Locate the cell with the specified text and output its [x, y] center coordinate. 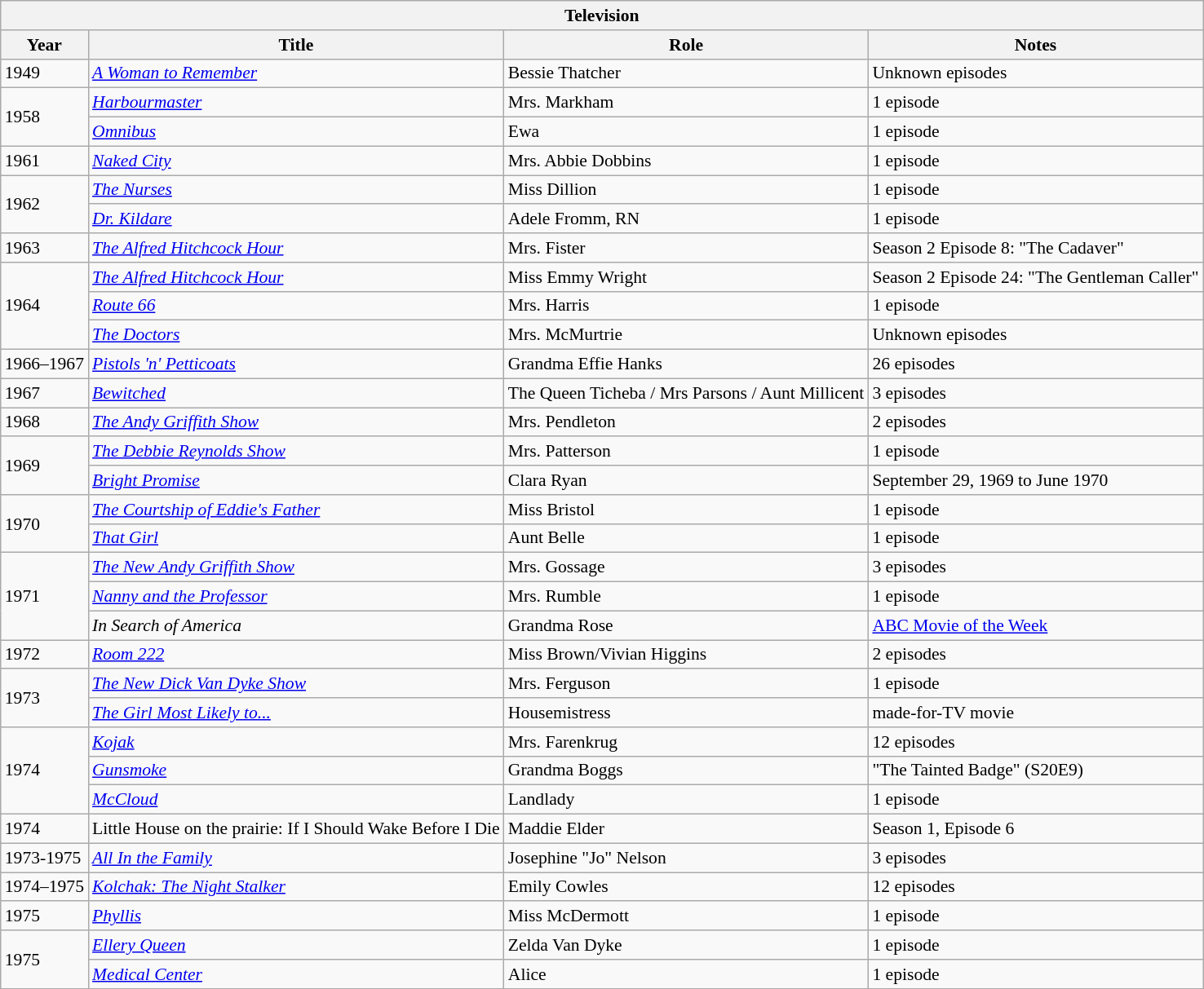
1968 [44, 422]
Ewa [687, 132]
The New Andy Griffith Show [296, 567]
1973-1975 [44, 858]
Harbourmaster [296, 103]
That Girl [296, 538]
Mrs. Ferguson [687, 684]
1961 [44, 161]
All In the Family [296, 858]
Mrs. Abbie Dobbins [687, 161]
Housemistress [687, 713]
Clara Ryan [687, 480]
The Debbie Reynolds Show [296, 452]
made-for-TV movie [1035, 713]
Mrs. Fister [687, 248]
Phyllis [296, 916]
The New Dick Van Dyke Show [296, 684]
Ellery Queen [296, 945]
Season 2 Episode 24: "The Gentleman Caller" [1035, 277]
Kojak [296, 742]
Pistols 'n' Petticoats [296, 364]
1958 [44, 117]
Season 2 Episode 8: "The Cadaver" [1035, 248]
Mrs. Markham [687, 103]
The Queen Ticheba / Mrs Parsons / Aunt Millicent [687, 393]
Year [44, 45]
Mrs. Harris [687, 306]
1966–1967 [44, 364]
Mrs. Gossage [687, 567]
1972 [44, 655]
Emily Cowles [687, 887]
The Girl Most Likely to... [296, 713]
Little House on the prairie: If I Should Wake Before I Die [296, 829]
Miss Emmy Wright [687, 277]
Omnibus [296, 132]
Notes [1035, 45]
1967 [44, 393]
Grandma Effie Hanks [687, 364]
McCloud [296, 800]
Television [602, 15]
In Search of America [296, 625]
Nanny and the Professor [296, 597]
Maddie Elder [687, 829]
A Woman to Remember [296, 73]
Josephine "Jo" Nelson [687, 858]
Route 66 [296, 306]
1964 [44, 307]
26 episodes [1035, 364]
The Courtship of Eddie's Father [296, 510]
Title [296, 45]
Mrs. Farenkrug [687, 742]
The Doctors [296, 335]
Naked City [296, 161]
Miss Dillion [687, 190]
Zelda Van Dyke [687, 945]
1973 [44, 698]
Mrs. Pendleton [687, 422]
The Nurses [296, 190]
Season 1, Episode 6 [1035, 829]
Bewitched [296, 393]
September 29, 1969 to June 1970 [1035, 480]
Adele Fromm, RN [687, 219]
ABC Movie of the Week [1035, 625]
The Andy Griffith Show [296, 422]
Gunsmoke [296, 770]
1971 [44, 597]
Miss Bristol [687, 510]
1970 [44, 523]
Room 222 [296, 655]
Grandma Boggs [687, 770]
Mrs. Rumble [687, 597]
1962 [44, 204]
Bright Promise [296, 480]
Dr. Kildare [296, 219]
1969 [44, 466]
Landlady [687, 800]
1963 [44, 248]
"The Tainted Badge" (S20E9) [1035, 770]
Alice [687, 974]
Role [687, 45]
Aunt Belle [687, 538]
Mrs. Patterson [687, 452]
1974–1975 [44, 887]
Grandma Rose [687, 625]
Bessie Thatcher [687, 73]
Mrs. McMurtrie [687, 335]
Miss McDermott [687, 916]
Miss Brown/Vivian Higgins [687, 655]
Medical Center [296, 974]
Kolchak: The Night Stalker [296, 887]
1949 [44, 73]
